Search for the cell housing the specified text and yield its (x, y) center coordinate. 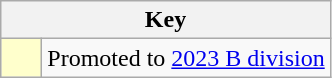
Key (166, 20)
Promoted to 2023 B division (186, 58)
